Return the [x, y] coordinate for the center point of the cell that contains the specified text.  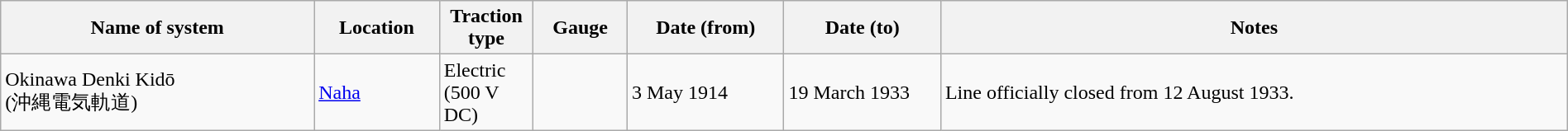
Gauge [581, 28]
Line officially closed from 12 August 1933. [1254, 92]
Date (to) [862, 28]
Location [377, 28]
Name of system [157, 28]
3 May 1914 [705, 92]
19 March 1933 [862, 92]
Okinawa Denki Kidō(沖縄電気軌道) [157, 92]
Notes [1254, 28]
Tractiontype [486, 28]
Electric(500 V DC) [486, 92]
Date (from) [705, 28]
Naha [377, 92]
